Find where the given text appears and provide that cell's center as (X, Y) coordinate. 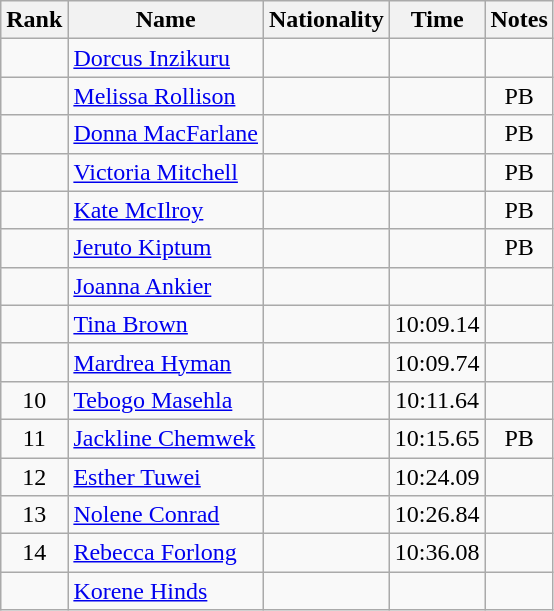
Jackline Chemwek (166, 438)
Nolene Conrad (166, 515)
Rebecca Forlong (166, 553)
10:11.64 (437, 400)
Tebogo Masehla (166, 400)
Donna MacFarlane (166, 134)
10:36.08 (437, 553)
Jeruto Kiptum (166, 248)
Rank (34, 20)
10:24.09 (437, 477)
10:09.74 (437, 362)
10 (34, 400)
Mardrea Hyman (166, 362)
Name (166, 20)
10:15.65 (437, 438)
10:09.14 (437, 324)
12 (34, 477)
Melissa Rollison (166, 96)
13 (34, 515)
10:26.84 (437, 515)
Korene Hinds (166, 591)
Nationality (327, 20)
Kate McIlroy (166, 210)
Notes (519, 20)
Dorcus Inzikuru (166, 58)
Tina Brown (166, 324)
14 (34, 553)
Time (437, 20)
11 (34, 438)
Victoria Mitchell (166, 172)
Joanna Ankier (166, 286)
Esther Tuwei (166, 477)
